Output the (x, y) coordinate of the center of the cell containing the given text.  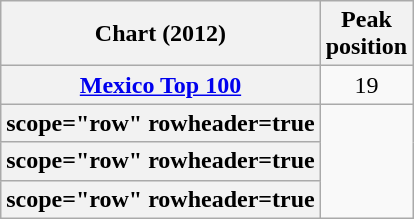
Peakposition (366, 34)
19 (366, 85)
Mexico Top 100 (160, 85)
Chart (2012) (160, 34)
